Extract the [x, y] coordinate from the center of the cell holding the provided text.  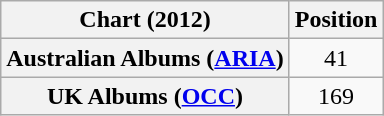
UK Albums (OCC) [145, 96]
Chart (2012) [145, 20]
169 [336, 96]
Position [336, 20]
Australian Albums (ARIA) [145, 58]
41 [336, 58]
